Extract the [x, y] coordinate from the center of the cell holding the provided text.  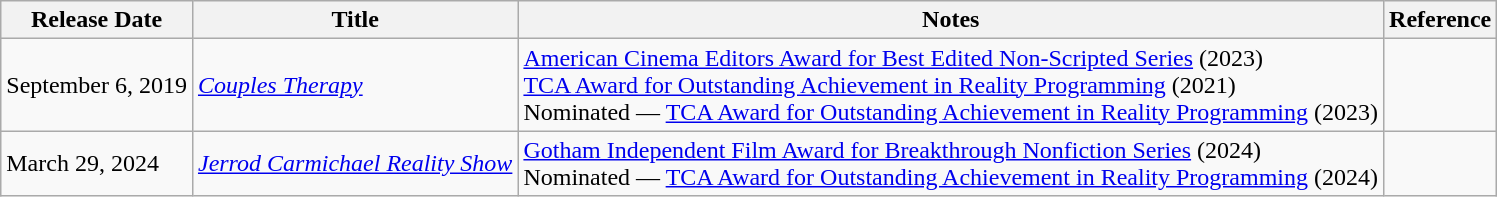
Couples Therapy [354, 85]
Notes [951, 20]
Release Date [97, 20]
Reference [1440, 20]
Title [354, 20]
Jerrod Carmichael Reality Show [354, 164]
September 6, 2019 [97, 85]
March 29, 2024 [97, 164]
